From the cell containing the given text, extract its center point as [x, y] coordinate. 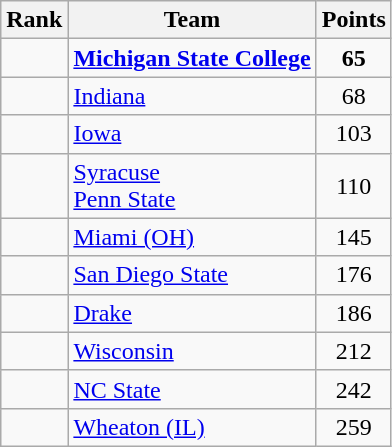
145 [354, 237]
Wisconsin [192, 351]
103 [354, 134]
176 [354, 275]
San Diego State [192, 275]
110 [354, 186]
NC State [192, 389]
Team [192, 20]
186 [354, 313]
Miami (OH) [192, 237]
Drake [192, 313]
Indiana [192, 96]
Michigan State College [192, 58]
212 [354, 351]
68 [354, 96]
Rank [34, 20]
65 [354, 58]
259 [354, 427]
Iowa [192, 134]
Points [354, 20]
242 [354, 389]
Wheaton (IL) [192, 427]
SyracusePenn State [192, 186]
